Provide the (X, Y) coordinate of the cell's center where the given text is located.  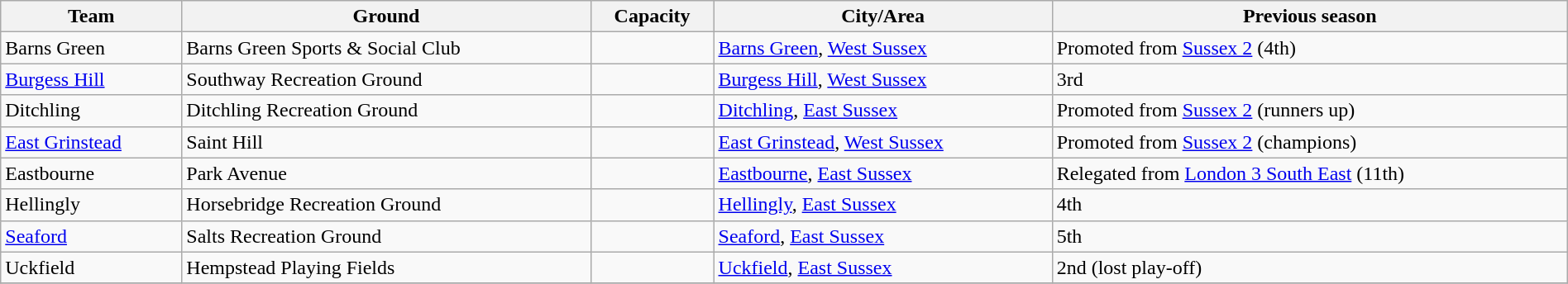
Burgess Hill, West Sussex (883, 79)
City/Area (883, 17)
East Grinstead (91, 142)
Promoted from Sussex 2 (runners up) (1310, 111)
East Grinstead, West Sussex (883, 142)
5th (1310, 236)
Ditchling (91, 111)
Promoted from Sussex 2 (4th) (1310, 48)
Capacity (652, 17)
Eastbourne (91, 173)
Promoted from Sussex 2 (champions) (1310, 142)
Burgess Hill (91, 79)
Seaford, East Sussex (883, 236)
Seaford (91, 236)
Park Avenue (386, 173)
Ditchling, East Sussex (883, 111)
Ground (386, 17)
Uckfield (91, 267)
Previous season (1310, 17)
Team (91, 17)
Saint Hill (386, 142)
Southway Recreation Ground (386, 79)
Barns Green, West Sussex (883, 48)
Salts Recreation Ground (386, 236)
Barns Green Sports & Social Club (386, 48)
Horsebridge Recreation Ground (386, 205)
Hellingly (91, 205)
Uckfield, East Sussex (883, 267)
Relegated from London 3 South East (11th) (1310, 173)
4th (1310, 205)
Hempstead Playing Fields (386, 267)
Ditchling Recreation Ground (386, 111)
Hellingly, East Sussex (883, 205)
Barns Green (91, 48)
Eastbourne, East Sussex (883, 173)
2nd (lost play-off) (1310, 267)
3rd (1310, 79)
